Provide the (X, Y) coordinate of the cell's center where the given text is located.  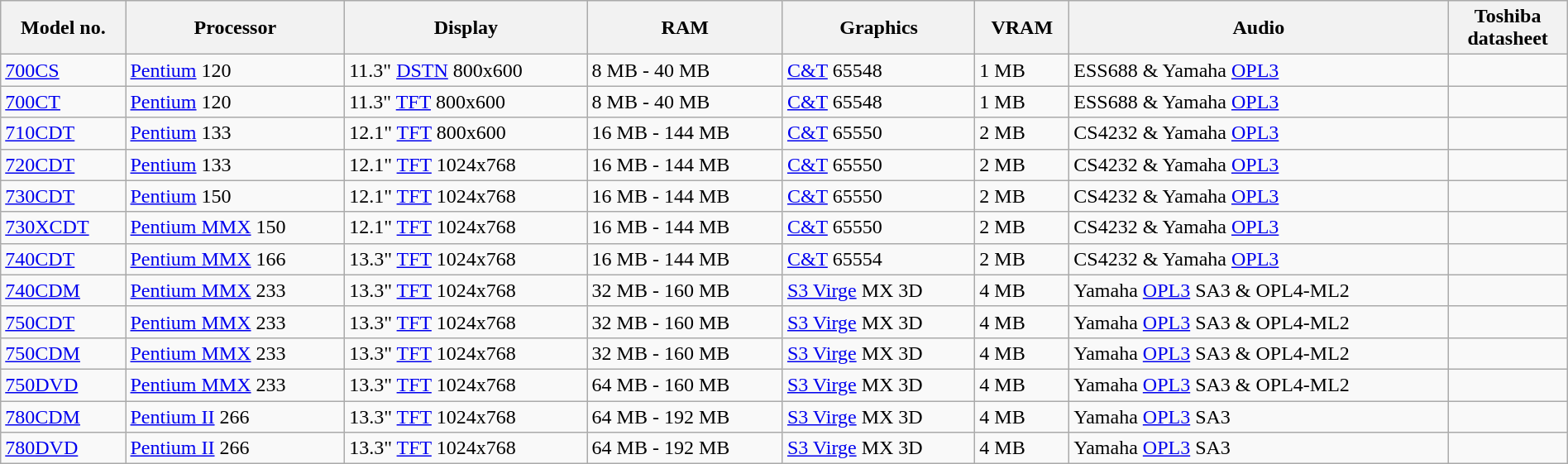
750CDM (63, 353)
C&T 65554 (878, 259)
Processor (235, 28)
740CDT (63, 259)
780CDM (63, 416)
Pentium 150 (235, 196)
Pentium MMX 166 (235, 259)
750CDT (63, 322)
11.3" TFT 800x600 (466, 102)
RAM (685, 28)
780DVD (63, 448)
Toshibadatasheet (1508, 28)
700CS (63, 70)
64 MB - 160 MB (685, 385)
710CDT (63, 133)
740CDM (63, 290)
720CDT (63, 165)
VRAM (1022, 28)
Model no. (63, 28)
11.3" DSTN 800x600 (466, 70)
Pentium MMX 150 (235, 227)
730CDT (63, 196)
Graphics (878, 28)
Audio (1259, 28)
730XCDT (63, 227)
750DVD (63, 385)
12.1" TFT 800x600 (466, 133)
700CT (63, 102)
Display (466, 28)
